Pinpoint the cell where the given text exists, returning its [x, y] midpoint coordinate. 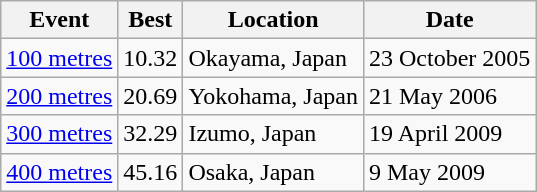
Event [60, 20]
Okayama, Japan [274, 58]
Izumo, Japan [274, 134]
23 October 2005 [449, 58]
400 metres [60, 172]
10.32 [150, 58]
Yokohama, Japan [274, 96]
100 metres [60, 58]
19 April 2009 [449, 134]
45.16 [150, 172]
300 metres [60, 134]
200 metres [60, 96]
Date [449, 20]
32.29 [150, 134]
Osaka, Japan [274, 172]
21 May 2006 [449, 96]
Location [274, 20]
20.69 [150, 96]
9 May 2009 [449, 172]
Best [150, 20]
